Search for the cell housing the specified text and yield its (X, Y) center coordinate. 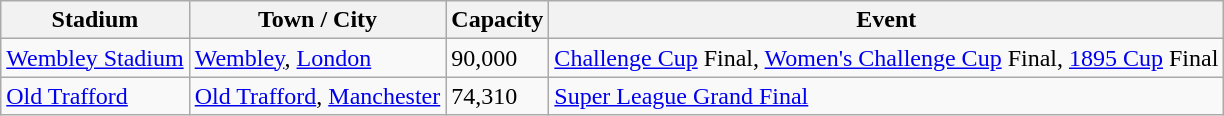
Town / City (318, 20)
74,310 (498, 96)
Old Trafford, Manchester (318, 96)
Capacity (498, 20)
Old Trafford (95, 96)
Wembley Stadium (95, 58)
Event (886, 20)
Challenge Cup Final, Women's Challenge Cup Final, 1895 Cup Final (886, 58)
Stadium (95, 20)
90,000 (498, 58)
Wembley, London (318, 58)
Super League Grand Final (886, 96)
